Output the [x, y] coordinate of the center of the cell containing the given text.  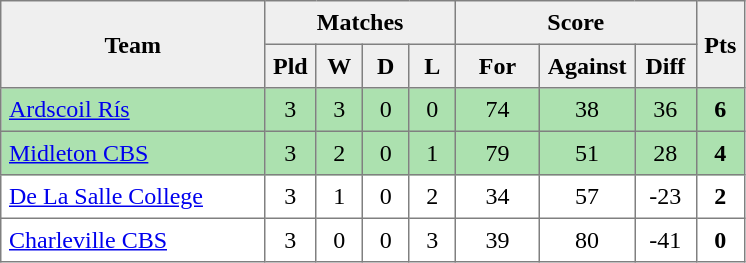
4 [720, 153]
51 [586, 153]
W [339, 66]
For [497, 66]
Charleville CBS [133, 240]
Team [133, 44]
D [385, 66]
Ardscoil Rís [133, 110]
Pld [290, 66]
Score [576, 23]
74 [497, 110]
39 [497, 240]
79 [497, 153]
Midleton CBS [133, 153]
Diff [666, 66]
34 [497, 197]
Pts [720, 44]
-23 [666, 197]
80 [586, 240]
57 [586, 197]
De La Salle College [133, 197]
36 [666, 110]
28 [666, 153]
38 [586, 110]
6 [720, 110]
L [432, 66]
Matches [360, 23]
-41 [666, 240]
Against [586, 66]
